Scan for the cell matching the given text and deliver its (X, Y) coordinate at center. 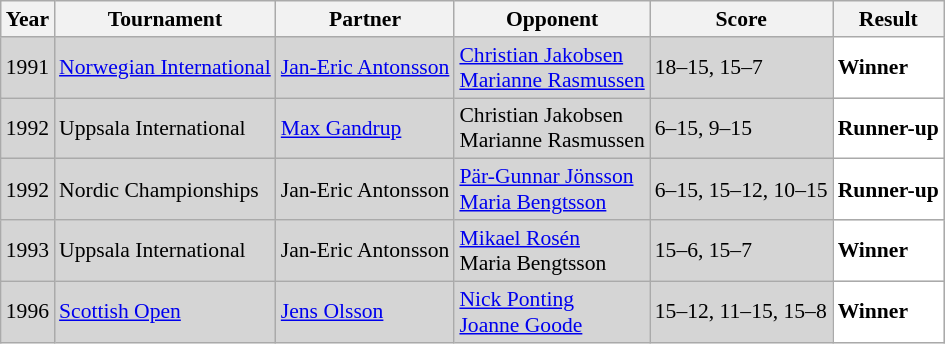
1991 (28, 68)
1993 (28, 250)
6–15, 15–12, 10–15 (742, 190)
Jens Olsson (366, 312)
Mikael Rosén Maria Bengtsson (552, 250)
Nordic Championships (165, 190)
Tournament (165, 19)
Year (28, 19)
1996 (28, 312)
Pär-Gunnar Jönsson Maria Bengtsson (552, 190)
15–12, 11–15, 15–8 (742, 312)
Result (888, 19)
Max Gandrup (366, 128)
18–15, 15–7 (742, 68)
Score (742, 19)
15–6, 15–7 (742, 250)
Scottish Open (165, 312)
Partner (366, 19)
Norwegian International (165, 68)
Opponent (552, 19)
6–15, 9–15 (742, 128)
Nick Ponting Joanne Goode (552, 312)
